Search for the cell housing the specified text and yield its (x, y) center coordinate. 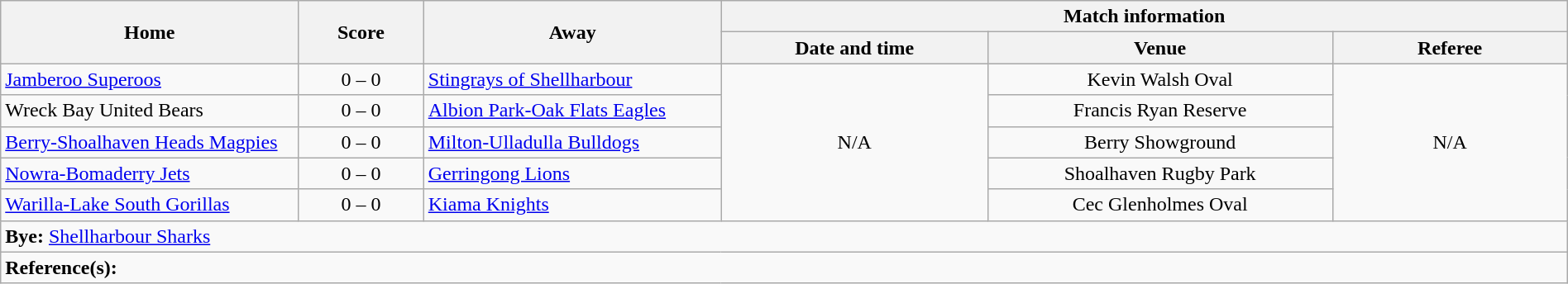
Francis Ryan Reserve (1159, 111)
Kiama Knights (572, 205)
Bye: Shellharbour Sharks (784, 236)
Away (572, 32)
Kevin Walsh Oval (1159, 79)
Milton-Ulladulla Bulldogs (572, 142)
Shoalhaven Rugby Park (1159, 173)
Stingrays of Shellharbour (572, 79)
Score (361, 32)
Match information (1145, 17)
Jamberoo Superoos (150, 79)
Referee (1450, 48)
Cec Glenholmes Oval (1159, 205)
Home (150, 32)
Nowra-Bomaderry Jets (150, 173)
Venue (1159, 48)
Date and time (854, 48)
Warilla-Lake South Gorillas (150, 205)
Berry Showground (1159, 142)
Reference(s): (784, 267)
Albion Park-Oak Flats Eagles (572, 111)
Gerringong Lions (572, 173)
Berry-Shoalhaven Heads Magpies (150, 142)
Wreck Bay United Bears (150, 111)
